For the text-containing cell, return its midpoint in [x, y] coordinate format. 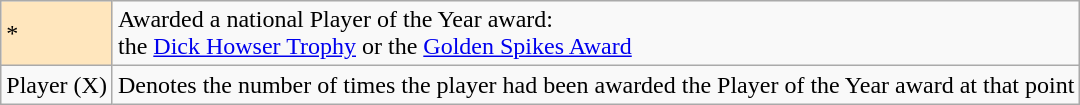
Awarded a national Player of the Year award: the Dick Howser Trophy or the Golden Spikes Award [596, 34]
Denotes the number of times the player had been awarded the Player of the Year award at that point [596, 85]
Player (X) [57, 85]
* [57, 34]
